From the cell containing the given text, extract its center point as (X, Y) coordinate. 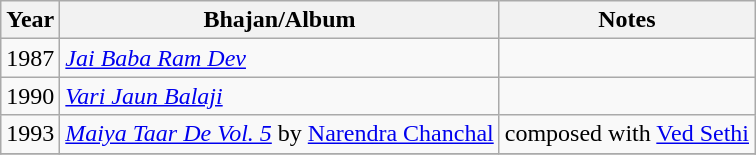
Vari Jaun Balaji (280, 96)
1990 (30, 96)
Bhajan/Album (280, 20)
composed with Ved Sethi (626, 134)
1993 (30, 134)
Maiya Taar De Vol. 5 by Narendra Chanchal (280, 134)
Notes (626, 20)
Year (30, 20)
Jai Baba Ram Dev (280, 58)
1987 (30, 58)
